Pinpoint the cell where the given text exists, returning its (x, y) midpoint coordinate. 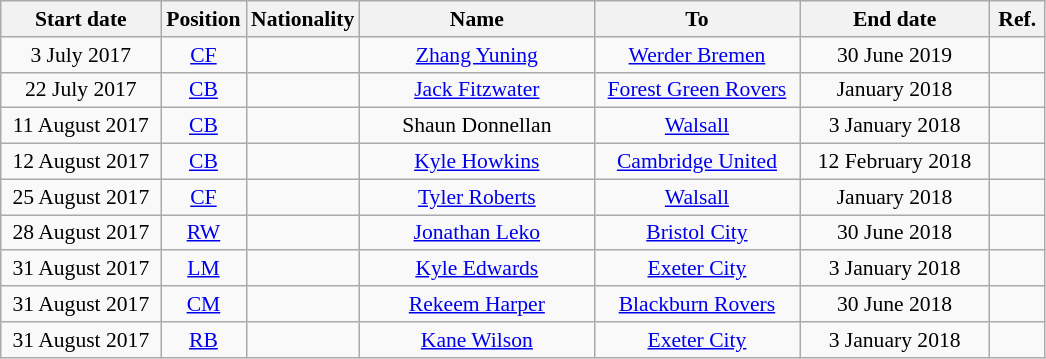
End date (895, 19)
3 July 2017 (81, 55)
22 July 2017 (81, 90)
Werder Bremen (696, 55)
Forest Green Rovers (696, 90)
Shaun Donnellan (476, 126)
RB (204, 340)
Cambridge United (696, 162)
Jack Fitzwater (476, 90)
Ref. (1018, 19)
Kyle Howkins (476, 162)
Jonathan Leko (476, 233)
11 August 2017 (81, 126)
30 June 2019 (895, 55)
Position (204, 19)
Nationality (302, 19)
12 February 2018 (895, 162)
Blackburn Rovers (696, 304)
Zhang Yuning (476, 55)
28 August 2017 (81, 233)
Start date (81, 19)
RW (204, 233)
Rekeem Harper (476, 304)
Kyle Edwards (476, 269)
Tyler Roberts (476, 197)
CM (204, 304)
Kane Wilson (476, 340)
Bristol City (696, 233)
Name (476, 19)
12 August 2017 (81, 162)
LM (204, 269)
25 August 2017 (81, 197)
To (696, 19)
